From the cell containing the given text, extract its center point as (x, y) coordinate. 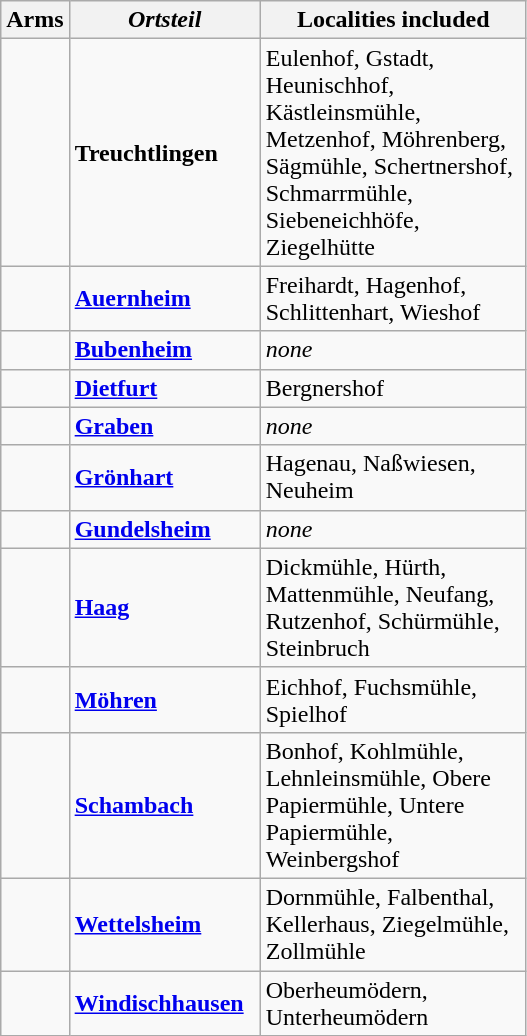
Graben (164, 426)
Möhren (164, 700)
Oberheumödern, Unterheumödern (393, 1002)
Auernheim (164, 298)
Arms (35, 20)
Localities included (393, 20)
Schambach (164, 805)
Treuchtlingen (164, 152)
Wettelsheim (164, 924)
Eulenhof, Gstadt, Heunischhof, Kästleinsmühle, Metzenhof, Möhrenberg, Sägmühle, Schertnershof, Schmarrmühle, Siebeneichhöfe, Ziegelhütte (393, 152)
Dickmühle, Hürth, Mattenmühle, Neufang, Rutzenhof, Schürmühle, Steinbruch (393, 608)
Dornmühle, Falbenthal, Kellerhaus, Ziegelmühle, Zollmühle (393, 924)
Gundelsheim (164, 529)
Bubenheim (164, 350)
Bonhof, Kohlmühle, Lehnleinsmühle, Obere Papiermühle, Untere Papiermühle, Weinbergshof (393, 805)
Windischhausen (164, 1002)
Haag (164, 608)
Hagenau, Naßwiesen, Neuheim (393, 478)
Ortsteil (164, 20)
Dietfurt (164, 388)
Freihardt, Hagenhof, Schlittenhart, Wieshof (393, 298)
Bergnershof (393, 388)
Grönhart (164, 478)
Eichhof, Fuchsmühle, Spielhof (393, 700)
